Locate the cell with the specified text and output its (x, y) center coordinate. 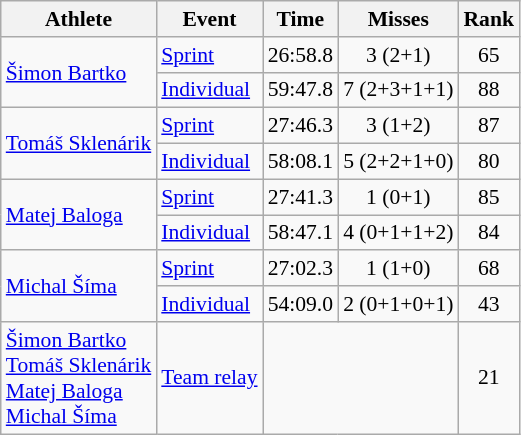
Rank (488, 19)
Misses (398, 19)
54:09.0 (300, 304)
Šimon BartkoTomáš SklenárikMatej BalogaMichal Šíma (79, 378)
21 (488, 378)
Team relay (209, 378)
Šimon Bartko (79, 72)
68 (488, 269)
Event (209, 19)
59:47.8 (300, 90)
27:41.3 (300, 197)
Tomáš Sklenárik (79, 144)
65 (488, 55)
1 (1+0) (398, 269)
Michal Šíma (79, 286)
7 (2+3+1+1) (398, 90)
87 (488, 126)
58:08.1 (300, 162)
Matej Baloga (79, 214)
1 (0+1) (398, 197)
43 (488, 304)
Athlete (79, 19)
26:58.8 (300, 55)
80 (488, 162)
5 (2+2+1+0) (398, 162)
84 (488, 233)
3 (1+2) (398, 126)
88 (488, 90)
3 (2+1) (398, 55)
27:46.3 (300, 126)
58:47.1 (300, 233)
2 (0+1+0+1) (398, 304)
27:02.3 (300, 269)
4 (0+1+1+2) (398, 233)
Time (300, 19)
85 (488, 197)
